Output the (X, Y) coordinate of the center of the cell containing the given text.  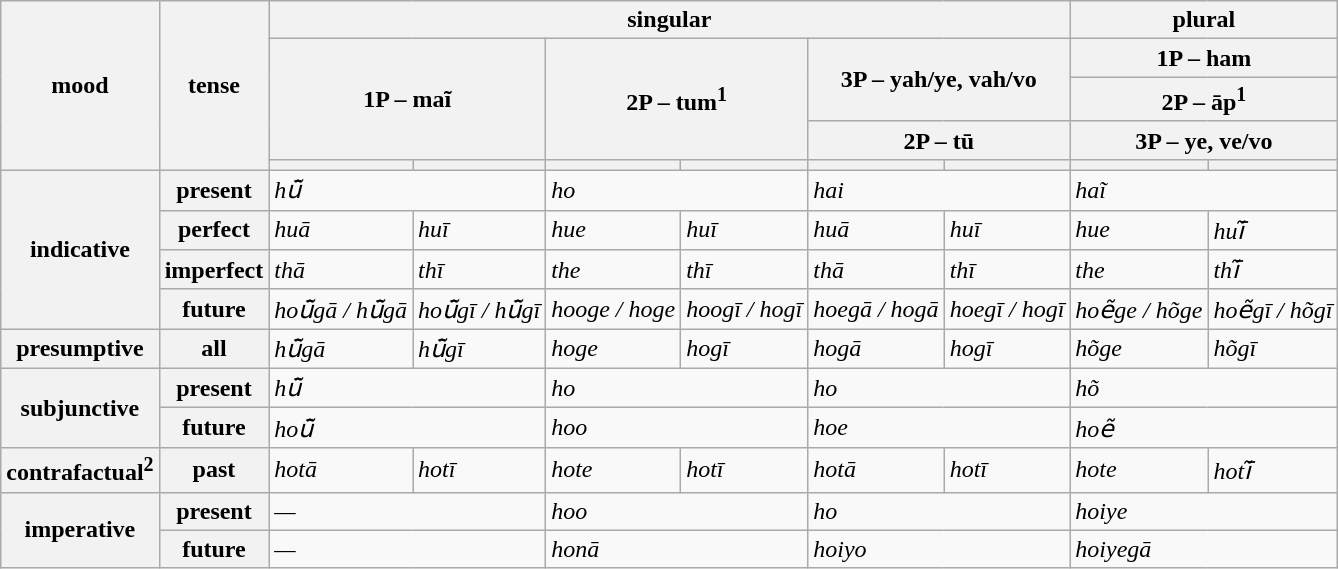
hoge (614, 349)
perfect (214, 230)
1P – maĩ (408, 100)
hū̃gī (480, 349)
honā (677, 549)
hoẽgī / hõgī (1273, 309)
2P – tum1 (677, 100)
hotī̃ (1273, 470)
past (214, 470)
singular (670, 20)
hõge (1139, 349)
2P – tū (939, 140)
haĩ (1204, 191)
hoẽ (1204, 428)
3P – ye, ve/vo (1204, 140)
hoū̃gā / hū̃gā (341, 309)
presumptive (80, 349)
thī̃ (1273, 270)
hoū̃gī / hū̃gī (480, 309)
tense (214, 86)
plural (1204, 20)
hoe (939, 428)
all (214, 349)
hõgī (1273, 349)
hū̃gā (341, 349)
contrafactual2 (80, 470)
indicative (80, 250)
1P – ham (1204, 58)
hai (939, 191)
hoẽge / hõge (1139, 309)
hoiyegā (1204, 549)
hooge / hoge (614, 309)
hoiyo (939, 549)
hogā (876, 349)
subjunctive (80, 408)
hoiye (1204, 511)
huī̃ (1273, 230)
mood (80, 86)
hoogī / hogī (744, 309)
2P – āp1 (1204, 100)
3P – yah/ye, vah/vo (939, 80)
hoū̃ (408, 428)
hoegī / hogī (1007, 309)
imperfect (214, 270)
hõ (1204, 388)
imperative (80, 530)
hoegā / hogā (876, 309)
